Pinpoint the cell where the given text exists, returning its [x, y] midpoint coordinate. 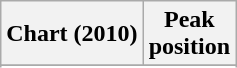
Chart (2010) [72, 34]
Peakposition [189, 34]
